Capture the cell that displays the provided text and extract its [X, Y] central coordinate. 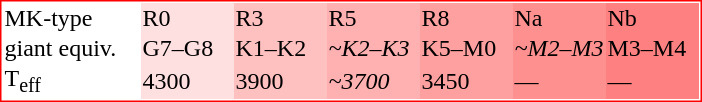
R0 [188, 18]
~M2–M3 [560, 48]
K1–K2 [280, 48]
K5–M0 [466, 48]
MK-type [72, 18]
Nb [652, 18]
3900 [280, 81]
4300 [188, 81]
~3700 [374, 81]
~K2–K3 [374, 48]
R8 [466, 18]
Teff [72, 81]
Na [560, 18]
3450 [466, 81]
giant equiv. [72, 48]
R3 [280, 18]
R5 [374, 18]
M3–M4 [652, 48]
G7–G8 [188, 48]
